Return the [X, Y] coordinate for the center point of the cell that contains the specified text.  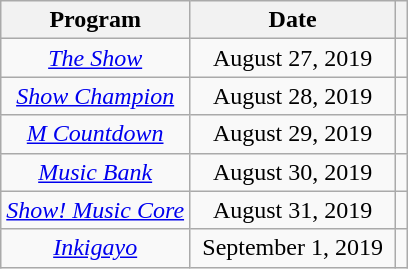
M Countdown [96, 134]
September 1, 2019 [293, 248]
The Show [96, 58]
Show! Music Core [96, 210]
Date [293, 20]
August 30, 2019 [293, 172]
August 27, 2019 [293, 58]
Program [96, 20]
August 29, 2019 [293, 134]
August 28, 2019 [293, 96]
August 31, 2019 [293, 210]
Show Champion [96, 96]
Music Bank [96, 172]
Inkigayo [96, 248]
